Return the [X, Y] coordinate for the center point of the cell that contains the specified text.  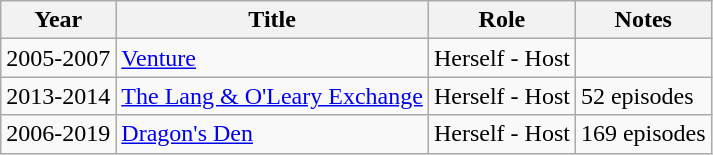
52 episodes [643, 96]
2005-2007 [58, 58]
169 episodes [643, 134]
Role [502, 20]
Title [272, 20]
Notes [643, 20]
The Lang & O'Leary Exchange [272, 96]
2006-2019 [58, 134]
Year [58, 20]
Venture [272, 58]
Dragon's Den [272, 134]
2013-2014 [58, 96]
